Return the (x, y) coordinate for the center point of the cell that contains the specified text.  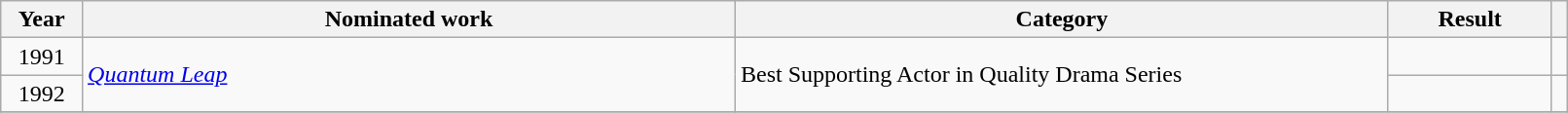
Best Supporting Actor in Quality Drama Series (1061, 75)
Result (1470, 19)
Quantum Leap (409, 75)
Category (1061, 19)
1991 (42, 56)
Nominated work (409, 19)
1992 (42, 94)
Year (42, 19)
